Return the (x, y) coordinate for the center point of the cell that contains the specified text.  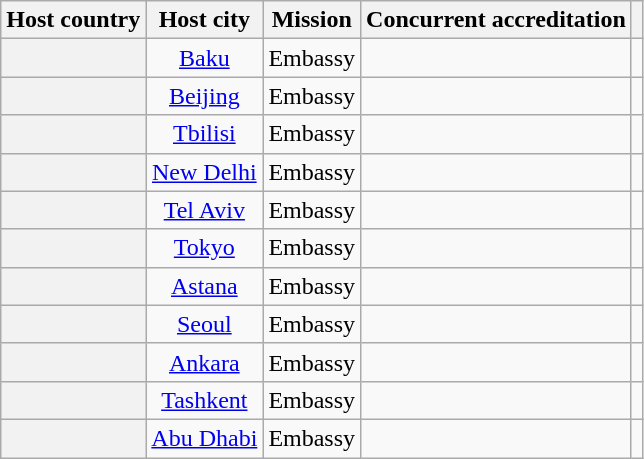
Tashkent (204, 400)
Abu Dhabi (204, 438)
Host city (204, 20)
Baku (204, 58)
Mission (312, 20)
Beijing (204, 96)
Seoul (204, 324)
Astana (204, 286)
Tokyo (204, 248)
Tel Aviv (204, 210)
Host country (74, 20)
Ankara (204, 362)
Concurrent accreditation (496, 20)
New Delhi (204, 172)
Tbilisi (204, 134)
